From the cell containing the given text, extract its center point as [x, y] coordinate. 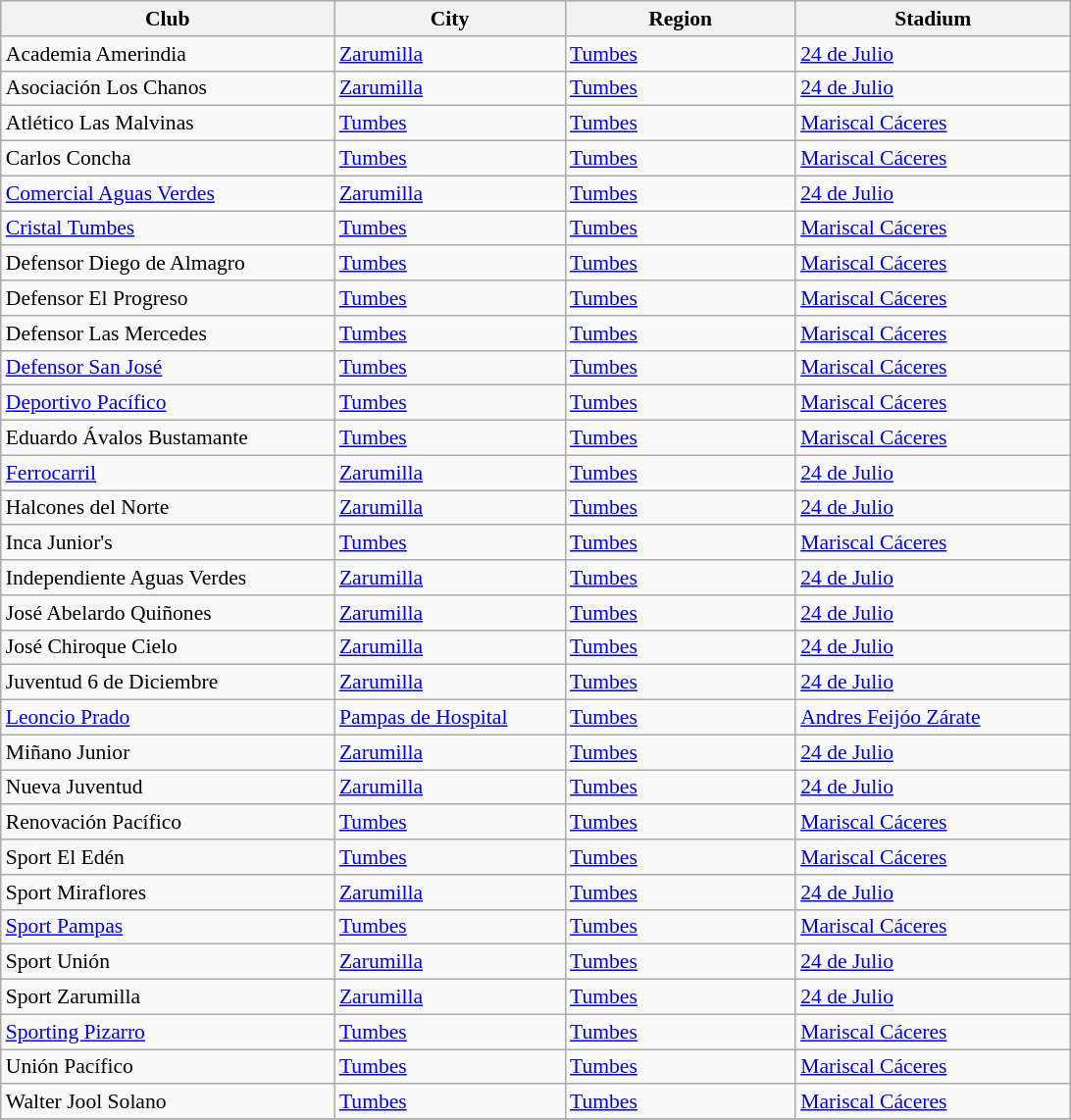
Walter Jool Solano [168, 1102]
Unión Pacífico [168, 1067]
Andres Feijóo Zárate [933, 718]
Inca Junior's [168, 543]
Atlético Las Malvinas [168, 124]
Sport Unión [168, 962]
Club [168, 19]
Sport El Edén [168, 857]
Independiente Aguas Verdes [168, 578]
Sport Pampas [168, 927]
Ferrocarril [168, 473]
José Abelardo Quiñones [168, 613]
Miñano Junior [168, 752]
José Chiroque Cielo [168, 647]
Asociación Los Chanos [168, 88]
Renovación Pacífico [168, 823]
Sport Miraflores [168, 892]
Defensor Las Mercedes [168, 333]
Leoncio Prado [168, 718]
City [449, 19]
Juventud 6 de Diciembre [168, 683]
Deportivo Pacífico [168, 403]
Academia Amerindia [168, 54]
Defensor El Progreso [168, 298]
Pampas de Hospital [449, 718]
Sporting Pizarro [168, 1032]
Stadium [933, 19]
Carlos Concha [168, 159]
Halcones del Norte [168, 508]
Defensor San José [168, 368]
Comercial Aguas Verdes [168, 193]
Eduardo Ávalos Bustamante [168, 438]
Region [681, 19]
Defensor Diego de Almagro [168, 264]
Cristal Tumbes [168, 229]
Nueva Juventud [168, 788]
Sport Zarumilla [168, 997]
